Capture the cell that displays the provided text and extract its [x, y] central coordinate. 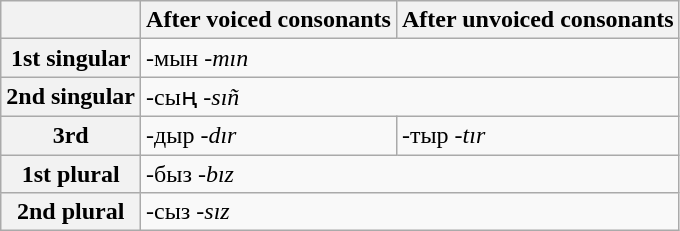
-сың -sıñ [410, 97]
-тыр -tır [538, 135]
After unvoiced consonants [538, 20]
2nd singular [71, 97]
1st singular [71, 58]
3rd [71, 135]
-сыз -sız [410, 212]
-мын -mın [410, 58]
1st plural [71, 173]
-дыр -dır [269, 135]
2nd plural [71, 212]
After voiced consonants [269, 20]
-быз -bız [410, 173]
